Extract the [X, Y] coordinate from the center of the cell holding the provided text.  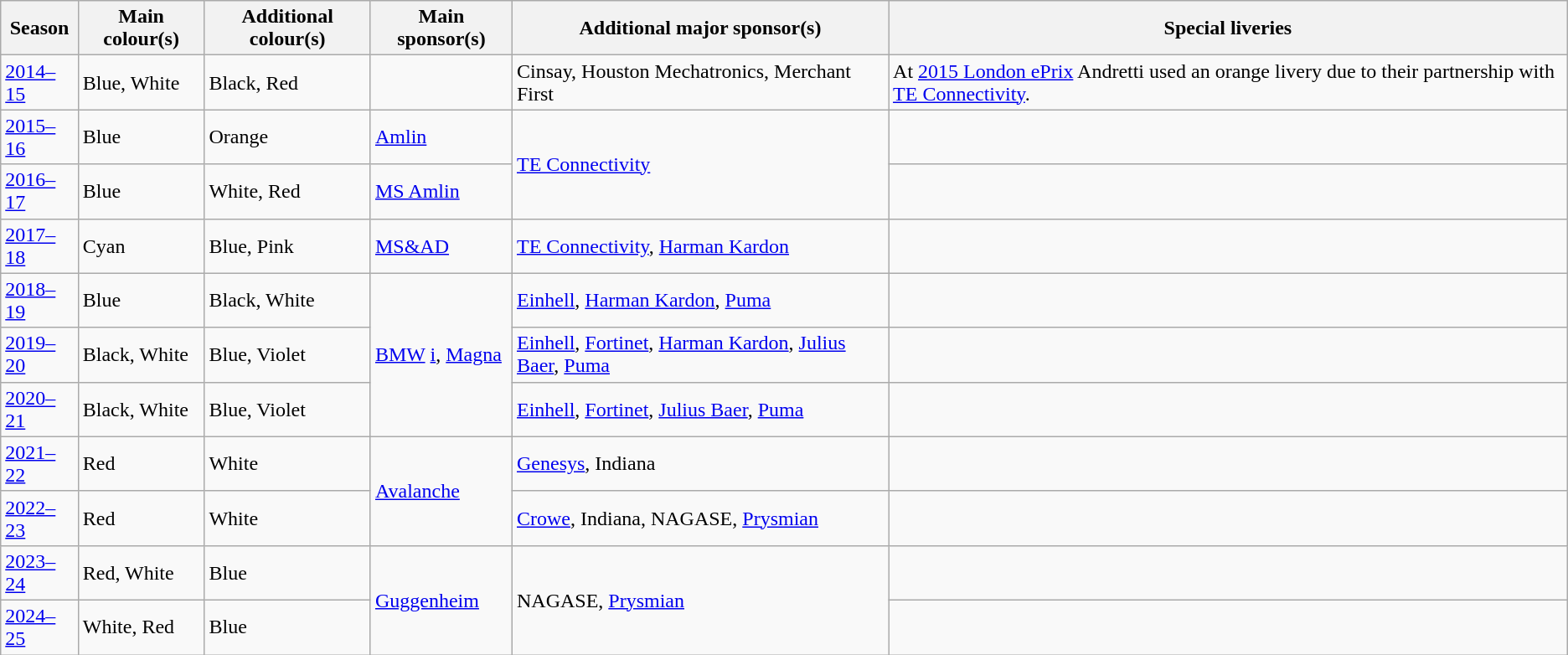
TE Connectivity, Harman Kardon [700, 246]
2020–21 [39, 409]
Amlin [441, 137]
Additional major sponsor(s) [700, 28]
Einhell, Fortinet, Harman Kardon, Julius Baer, Puma [700, 355]
Einhell, Harman Kardon, Puma [700, 300]
Einhell, Fortinet, Julius Baer, Puma [700, 409]
Blue, Pink [288, 246]
Genesys, Indiana [700, 464]
2024–25 [39, 627]
Additional colour(s) [288, 28]
2023–24 [39, 573]
Guggenheim [441, 600]
Avalanche [441, 491]
Red, White [141, 573]
Season [39, 28]
NAGASE, Prysmian [700, 600]
BMW i, Magna [441, 355]
2021–22 [39, 464]
Black, Red [288, 82]
Crowe, Indiana, NAGASE, Prysmian [700, 518]
Main colour(s) [141, 28]
2017–18 [39, 246]
TE Connectivity [700, 164]
Cinsay, Houston Mechatronics, Merchant First [700, 82]
2016–17 [39, 191]
2019–20 [39, 355]
2015–16 [39, 137]
Cyan [141, 246]
MS Amlin [441, 191]
Orange [288, 137]
MS&AD [441, 246]
Special liveries [1228, 28]
2022–23 [39, 518]
At 2015 London ePrix Andretti used an orange livery due to their partnership with TE Connectivity. [1228, 82]
Main sponsor(s) [441, 28]
Blue, White [141, 82]
2018–19 [39, 300]
2014–15 [39, 82]
